Scan for the cell matching the given text and deliver its (X, Y) coordinate at center. 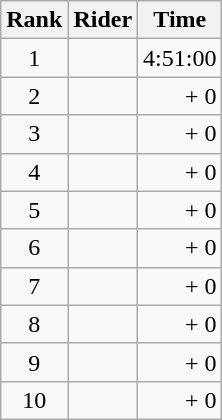
4:51:00 (180, 58)
Time (180, 20)
7 (34, 286)
4 (34, 172)
9 (34, 362)
Rank (34, 20)
3 (34, 134)
8 (34, 324)
Rider (103, 20)
10 (34, 400)
2 (34, 96)
1 (34, 58)
5 (34, 210)
6 (34, 248)
